Determine the [X, Y] coordinate at the center of the cell enclosing the given text.  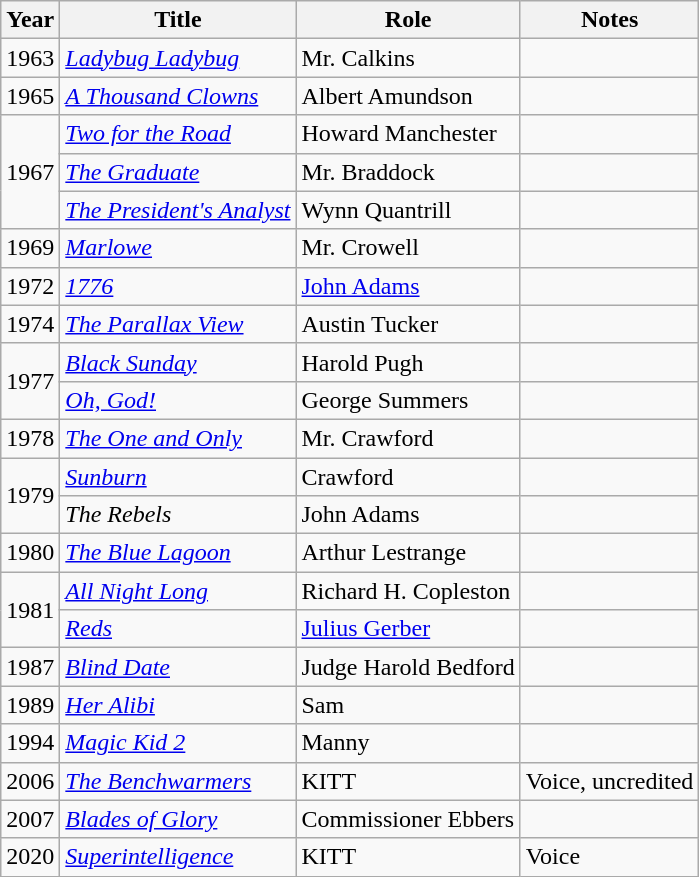
Voice, uncredited [610, 781]
Mr. Calkins [408, 58]
1980 [30, 553]
Richard H. Copleston [408, 591]
Ladybug Ladybug [178, 58]
Manny [408, 743]
Sunburn [178, 477]
2007 [30, 819]
The One and Only [178, 438]
Wynn Quantrill [408, 210]
Oh, God! [178, 400]
Mr. Crowell [408, 248]
Julius Gerber [408, 629]
Her Alibi [178, 705]
1776 [178, 286]
Role [408, 20]
All Night Long [178, 591]
Year [30, 20]
The Parallax View [178, 324]
Commissioner Ebbers [408, 819]
2006 [30, 781]
Marlowe [178, 248]
Mr. Crawford [408, 438]
1963 [30, 58]
Albert Amundson [408, 96]
Arthur Lestrange [408, 553]
Black Sunday [178, 362]
Notes [610, 20]
Blind Date [178, 667]
1987 [30, 667]
Superintelligence [178, 857]
Austin Tucker [408, 324]
Harold Pugh [408, 362]
Blades of Glory [178, 819]
1977 [30, 381]
1974 [30, 324]
The Benchwarmers [178, 781]
Two for the Road [178, 134]
1989 [30, 705]
The President's Analyst [178, 210]
Reds [178, 629]
Howard Manchester [408, 134]
Sam [408, 705]
Title [178, 20]
George Summers [408, 400]
1967 [30, 172]
Mr. Braddock [408, 172]
1978 [30, 438]
Judge Harold Bedford [408, 667]
Voice [610, 857]
The Graduate [178, 172]
1994 [30, 743]
1981 [30, 610]
2020 [30, 857]
Magic Kid 2 [178, 743]
1965 [30, 96]
The Rebels [178, 515]
1972 [30, 286]
The Blue Lagoon [178, 553]
A Thousand Clowns [178, 96]
Crawford [408, 477]
1969 [30, 248]
1979 [30, 496]
